For the text-containing cell, return its midpoint in (x, y) coordinate format. 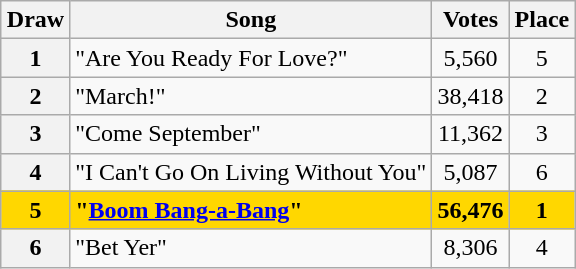
Votes (470, 20)
"I Can't Go On Living Without You" (251, 172)
5,087 (470, 172)
38,418 (470, 96)
Place (542, 20)
56,476 (470, 210)
"March!" (251, 96)
"Bet Yer" (251, 248)
11,362 (470, 134)
8,306 (470, 248)
5,560 (470, 58)
Draw (35, 20)
"Are You Ready For Love?" (251, 58)
Song (251, 20)
"Boom Bang-a-Bang" (251, 210)
"Come September" (251, 134)
